Scan for the cell matching the given text and deliver its [x, y] coordinate at center. 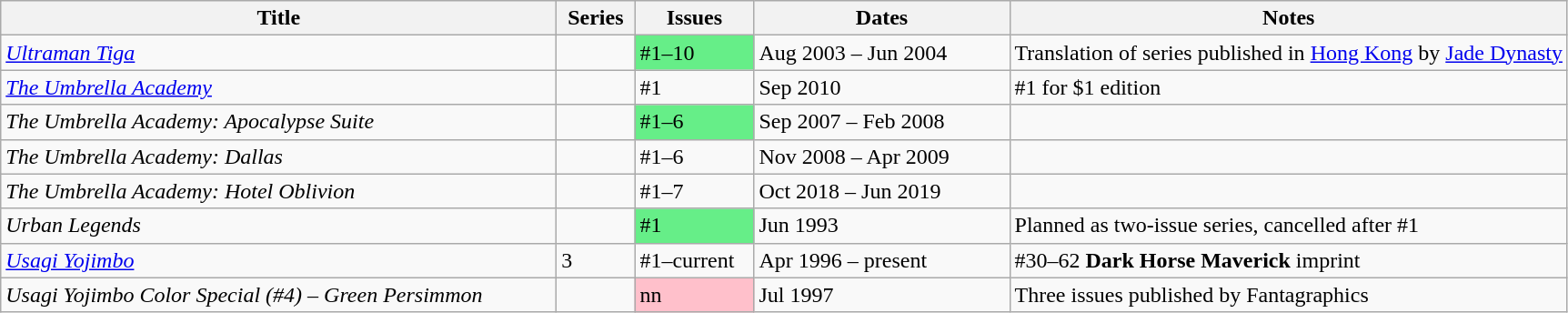
Three issues published by Fantagraphics [1288, 295]
Usagi Yojimbo Color Special (#4) – Green Persimmon [278, 295]
#30–62 Dark Horse Maverick imprint [1288, 260]
The Umbrella Academy: Hotel Oblivion [278, 191]
Jul 1997 [882, 295]
#1–current [695, 260]
Title [278, 18]
Oct 2018 – Jun 2019 [882, 191]
Series [596, 18]
Usagi Yojimbo [278, 260]
#1 for $1 edition [1288, 87]
The Umbrella Academy: Dallas [278, 156]
The Umbrella Academy: Apocalypse Suite [278, 122]
Apr 1996 – present [882, 260]
#1–10 [695, 53]
Nov 2008 – Apr 2009 [882, 156]
Urban Legends [278, 226]
Aug 2003 – Jun 2004 [882, 53]
Jun 1993 [882, 226]
Planned as two-issue series, cancelled after #1 [1288, 226]
Notes [1288, 18]
Translation of series published in Hong Kong by Jade Dynasty [1288, 53]
nn [695, 295]
Dates [882, 18]
#1–7 [695, 191]
3 [596, 260]
Issues [695, 18]
Sep 2007 – Feb 2008 [882, 122]
Sep 2010 [882, 87]
Ultraman Tiga [278, 53]
The Umbrella Academy [278, 87]
